Return (x, y) of the center of cell containing provided text 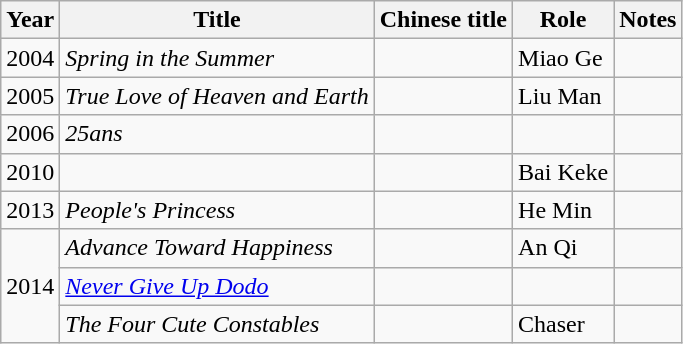
Chinese title (443, 20)
2006 (30, 134)
People's Princess (217, 210)
He Min (564, 210)
2005 (30, 96)
Liu Man (564, 96)
Title (217, 20)
Miao Ge (564, 58)
The Four Cute Constables (217, 324)
Year (30, 20)
True Love of Heaven and Earth (217, 96)
An Qi (564, 248)
25ans (217, 134)
Spring in the Summer (217, 58)
2004 (30, 58)
Never Give Up Dodo (217, 286)
Advance Toward Happiness (217, 248)
Chaser (564, 324)
2013 (30, 210)
2014 (30, 286)
Bai Keke (564, 172)
Notes (648, 20)
2010 (30, 172)
Role (564, 20)
